Determine the (X, Y) coordinate at the center of the cell enclosing the given text.  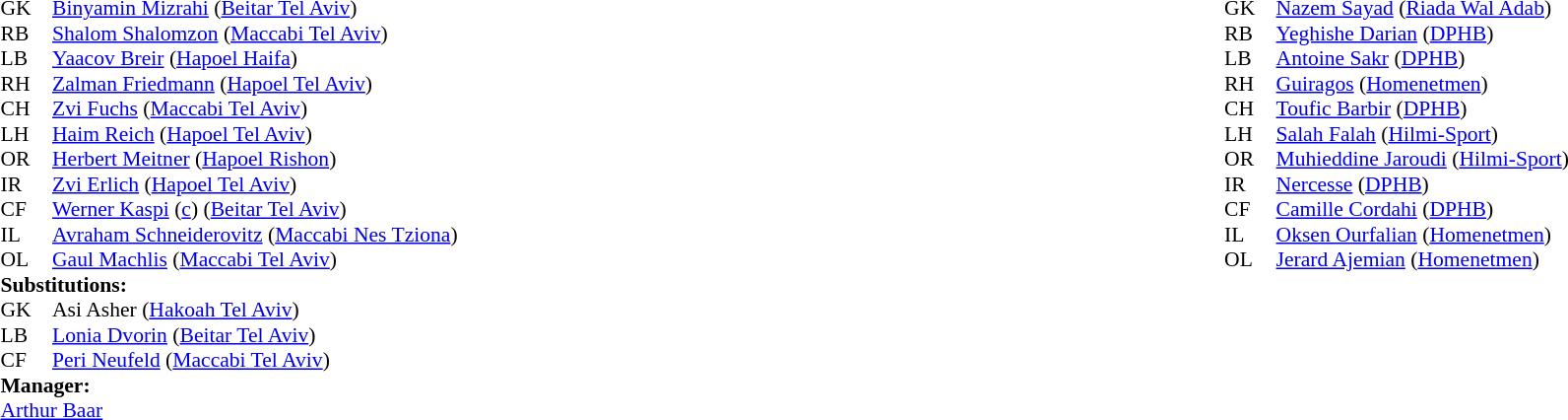
Herbert Meitner (Hapoel Rishon) (255, 159)
Manager: (229, 385)
Zvi Erlich (Hapoel Tel Aviv) (255, 184)
Asi Asher (Hakoah Tel Aviv) (255, 311)
Shalom Shalomzon (Maccabi Tel Aviv) (255, 34)
GK (26, 311)
Lonia Dvorin (Beitar Tel Aviv) (255, 335)
Gaul Machlis (Maccabi Tel Aviv) (255, 259)
Substitutions: (229, 285)
Yaacov Breir (Hapoel Haifa) (255, 58)
Zvi Fuchs (Maccabi Tel Aviv) (255, 109)
Zalman Friedmann (Hapoel Tel Aviv) (255, 84)
Peri Neufeld (Maccabi Tel Aviv) (255, 360)
Werner Kaspi (c) (Beitar Tel Aviv) (255, 210)
Haim Reich (Hapoel Tel Aviv) (255, 134)
Avraham Schneiderovitz (Maccabi Nes Tziona) (255, 235)
